Detect which cell encompasses the target text, then output its [x, y] center coordinate. 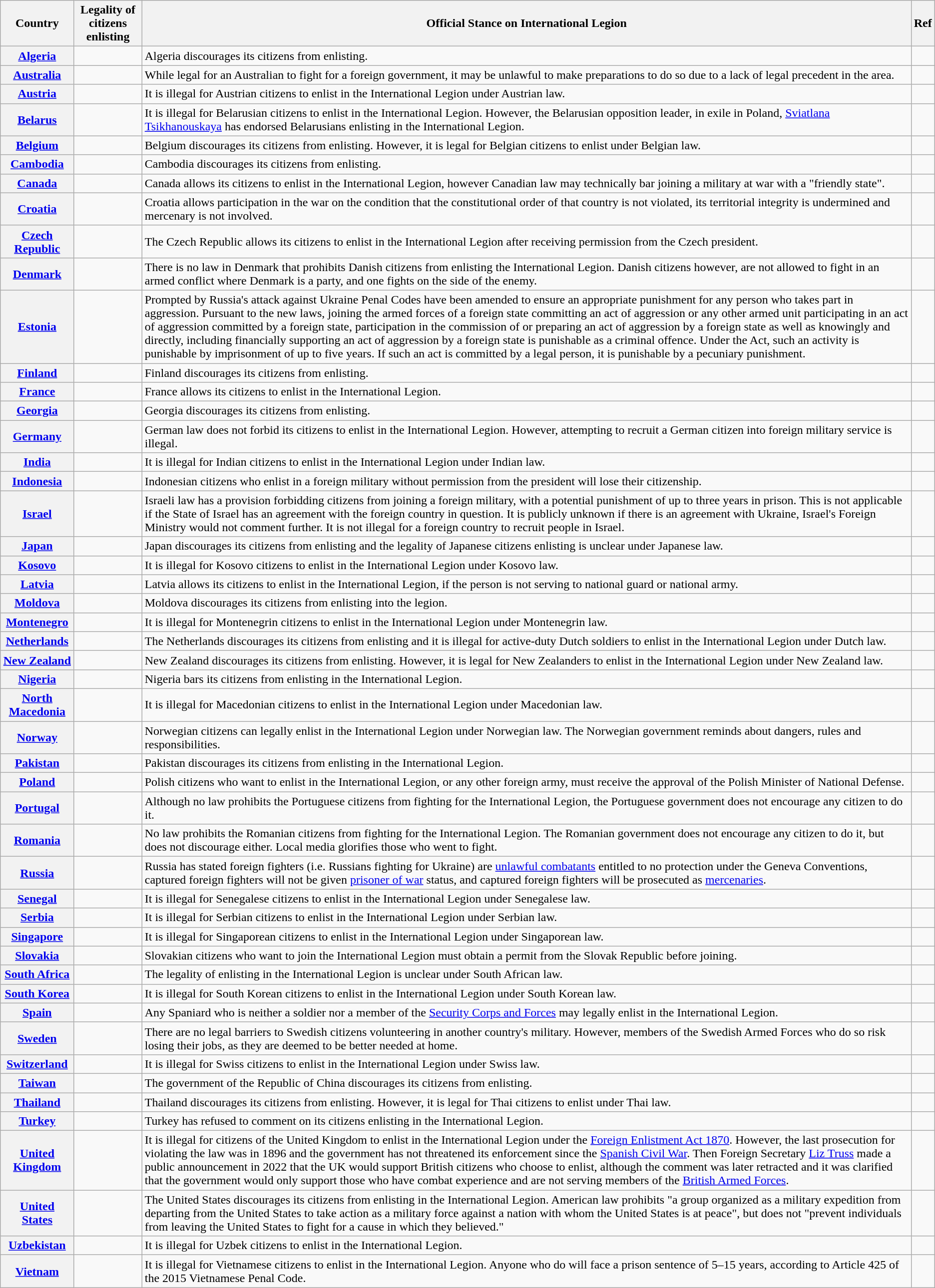
It is illegal for Montenegrin citizens to enlist in the International Legion under Montenegrin law. [526, 622]
Indonesian citizens who enlist in a foreign military without permission from the president will lose their citizenship. [526, 481]
The Czech Republic allows its citizens to enlist in the International Legion after receiving permission from the Czech president. [526, 242]
Turkey [37, 1121]
Croatia [37, 209]
It is illegal for Senegalese citizens to enlist in the International Legion under Senegalese law. [526, 899]
Slovakia [37, 956]
Nigeria [37, 679]
The legality of enlisting in the International Legion is unclear under South African law. [526, 974]
Romania [37, 841]
Uzbekistan [37, 1246]
It is illegal for Uzbek citizens to enlist in the International Legion. [526, 1246]
Poland [37, 782]
Senegal [37, 899]
Belgium [37, 145]
Czech Republic [37, 242]
Norway [37, 737]
Thailand discourages its citizens from enlisting. However, it is legal for Thai citizens to enlist under Thai law. [526, 1102]
Belgium discourages its citizens from enlisting. However, it is legal for Belgian citizens to enlist under Belgian law. [526, 145]
It is illegal for Indian citizens to enlist in the International Legion under Indian law. [526, 462]
North Macedonia [37, 705]
Russia [37, 873]
The government of the Republic of China discourages its citizens from enlisting. [526, 1083]
Cambodia [37, 164]
Japan discourages its citizens from enlisting and the legality of Japanese citizens enlisting is unclear under Japanese law. [526, 546]
Moldova discourages its citizens from enlisting into the legion. [526, 603]
It is illegal for Austrian citizens to enlist in the International Legion under Austrian law. [526, 94]
Netherlands [37, 641]
It is illegal for Swiss citizens to enlist in the International Legion under Swiss law. [526, 1064]
Vietnam [37, 1271]
Indonesia [37, 481]
It is illegal for Singaporean citizens to enlist in the International Legion under Singaporean law. [526, 937]
Any Spaniard who is neither a soldier nor a member of the Security Corps and Forces may legally enlist in the International Legion. [526, 1012]
Portugal [37, 808]
South Korea [37, 993]
Finland discourages its citizens from enlisting. [526, 373]
Legality of citizens enlisting [108, 23]
Country [37, 23]
Sweden [37, 1038]
It is illegal for Kosovo citizens to enlist in the International Legion under Kosovo law. [526, 565]
Moldova [37, 603]
Georgia [37, 411]
Thailand [37, 1102]
Switzerland [37, 1064]
United Kingdom [37, 1160]
Estonia [37, 326]
It is illegal for Serbian citizens to enlist in the International Legion under Serbian law. [526, 918]
It is illegal for Macedonian citizens to enlist in the International Legion under Macedonian law. [526, 705]
Pakistan [37, 763]
Belarus [37, 120]
Taiwan [37, 1083]
Canada [37, 183]
Pakistan discourages its citizens from enlisting in the International Legion. [526, 763]
It is illegal for South Korean citizens to enlist in the International Legion under South Korean law. [526, 993]
Ref [923, 23]
Finland [37, 373]
Serbia [37, 918]
Official Stance on International Legion [526, 23]
United States [37, 1213]
South Africa [37, 974]
Australia [37, 75]
Spain [37, 1012]
Singapore [37, 937]
Germany [37, 436]
Latvia [37, 584]
Montenegro [37, 622]
New Zealand [37, 660]
Nigeria bars its citizens from enlisting in the International Legion. [526, 679]
Austria [37, 94]
Algeria discourages its citizens from enlisting. [526, 56]
India [37, 462]
Kosovo [37, 565]
Japan [37, 546]
France allows its citizens to enlist in the International Legion. [526, 392]
France [37, 392]
Slovakian citizens who want to join the International Legion must obtain a permit from the Slovak Republic before joining. [526, 956]
Algeria [37, 56]
Denmark [37, 274]
Latvia allows its citizens to enlist in the International Legion, if the person is not serving to national guard or national army. [526, 584]
Cambodia discourages its citizens from enlisting. [526, 164]
Georgia discourages its citizens from enlisting. [526, 411]
Israel [37, 514]
Turkey has refused to comment on its citizens enlisting in the International Legion. [526, 1121]
